For the text-containing cell, return its midpoint in [X, Y] coordinate format. 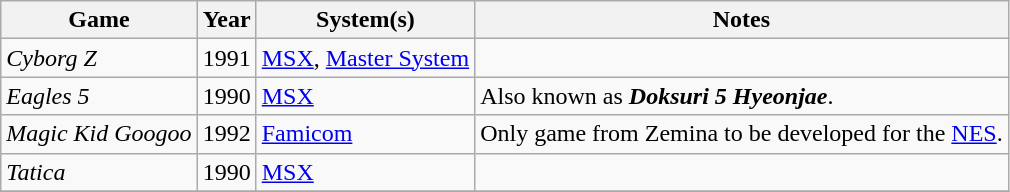
Also known as Doksuri 5 Hyeonjae. [742, 96]
Tatica [99, 172]
Famicom [365, 134]
Eagles 5 [99, 96]
1992 [226, 134]
1991 [226, 58]
Magic Kid Googoo [99, 134]
Cyborg Z [99, 58]
MSX, Master System [365, 58]
System(s) [365, 20]
Only game from Zemina to be developed for the NES. [742, 134]
Notes [742, 20]
Year [226, 20]
Game [99, 20]
